Identify which cell holds the provided text, then report its (X, Y) central coordinate. 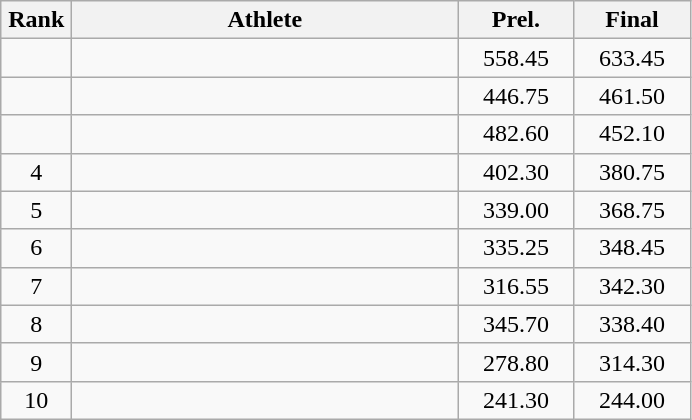
558.45 (516, 58)
345.70 (516, 324)
335.25 (516, 248)
241.30 (516, 400)
380.75 (632, 172)
Athlete (265, 20)
Prel. (516, 20)
348.45 (632, 248)
316.55 (516, 286)
338.40 (632, 324)
8 (36, 324)
368.75 (632, 210)
633.45 (632, 58)
452.10 (632, 134)
244.00 (632, 400)
10 (36, 400)
482.60 (516, 134)
Rank (36, 20)
7 (36, 286)
339.00 (516, 210)
4 (36, 172)
5 (36, 210)
278.80 (516, 362)
6 (36, 248)
314.30 (632, 362)
342.30 (632, 286)
461.50 (632, 96)
9 (36, 362)
446.75 (516, 96)
402.30 (516, 172)
Final (632, 20)
